Find where the given text appears and provide that cell's center as (x, y) coordinate. 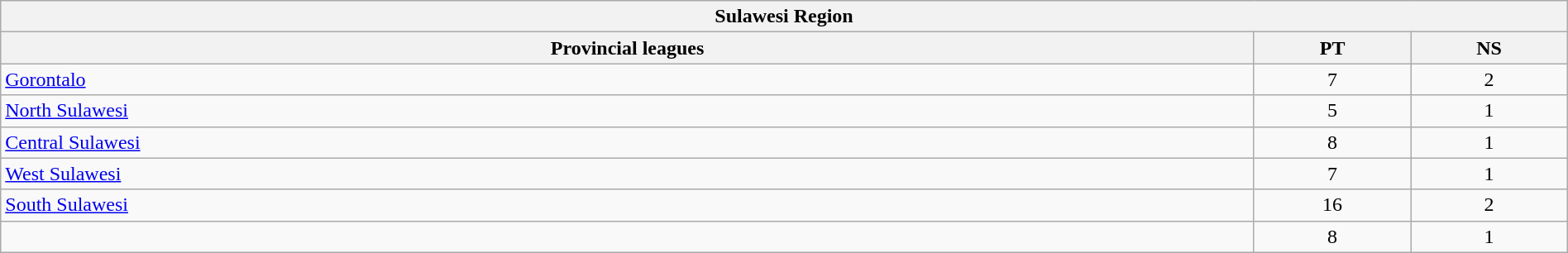
5 (1331, 111)
Sulawesi Region (784, 17)
West Sulawesi (628, 174)
South Sulawesi (628, 205)
Central Sulawesi (628, 142)
Provincial leagues (628, 48)
North Sulawesi (628, 111)
16 (1331, 205)
NS (1489, 48)
Gorontalo (628, 79)
PT (1331, 48)
